Extract the [X, Y] coordinate from the center of the cell holding the provided text.  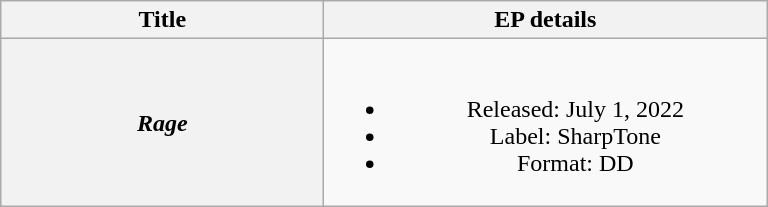
Released: July 1, 2022Label: SharpToneFormat: DD [546, 122]
EP details [546, 20]
Rage [162, 122]
Title [162, 20]
